For the text-containing cell, return its midpoint in (x, y) coordinate format. 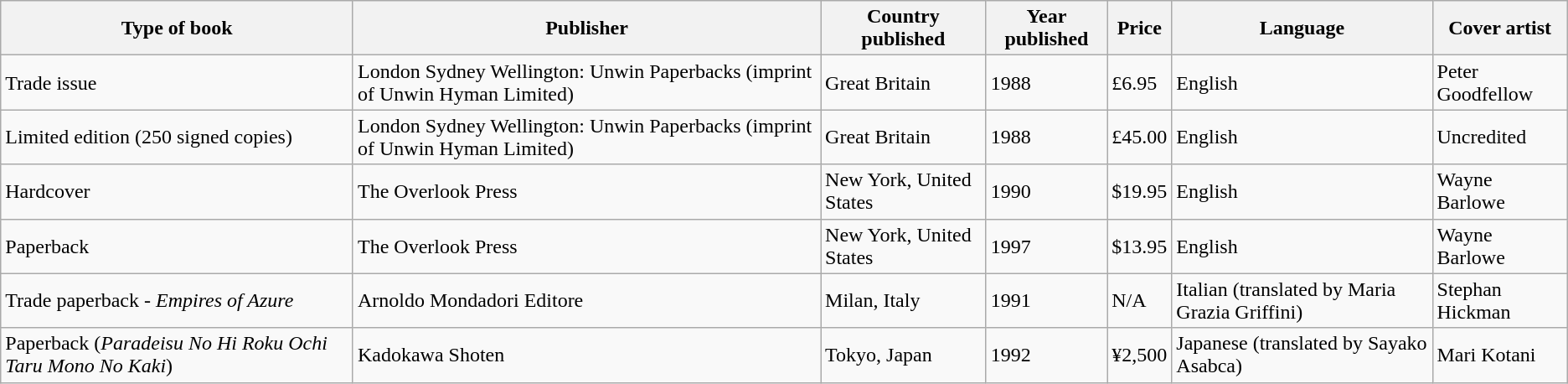
Paperback (178, 246)
Country published (904, 29)
1992 (1047, 355)
Tokyo, Japan (904, 355)
Year published (1047, 29)
Trade paperback - Empires of Azure (178, 300)
Milan, Italy (904, 300)
Type of book (178, 29)
Trade issue (178, 82)
Hardcover (178, 191)
Japanese (translated by Sayako Asabca) (1302, 355)
1997 (1047, 246)
Kadokawa Shoten (586, 355)
Peter Goodfellow (1499, 82)
N/A (1139, 300)
Paperback (Paradeisu No Hi Roku Ochi Taru Mono No Kaki) (178, 355)
Uncredited (1499, 138)
$13.95 (1139, 246)
$19.95 (1139, 191)
Cover artist (1499, 29)
Stephan Hickman (1499, 300)
1991 (1047, 300)
£6.95 (1139, 82)
Italian (translated by Maria Grazia Griffini) (1302, 300)
Publisher (586, 29)
Arnoldo Mondadori Editore (586, 300)
£45.00 (1139, 138)
Limited edition (250 signed copies) (178, 138)
1990 (1047, 191)
Price (1139, 29)
¥2,500 (1139, 355)
Mari Kotani (1499, 355)
Language (1302, 29)
